Pinpoint the cell where the given text exists, returning its (x, y) midpoint coordinate. 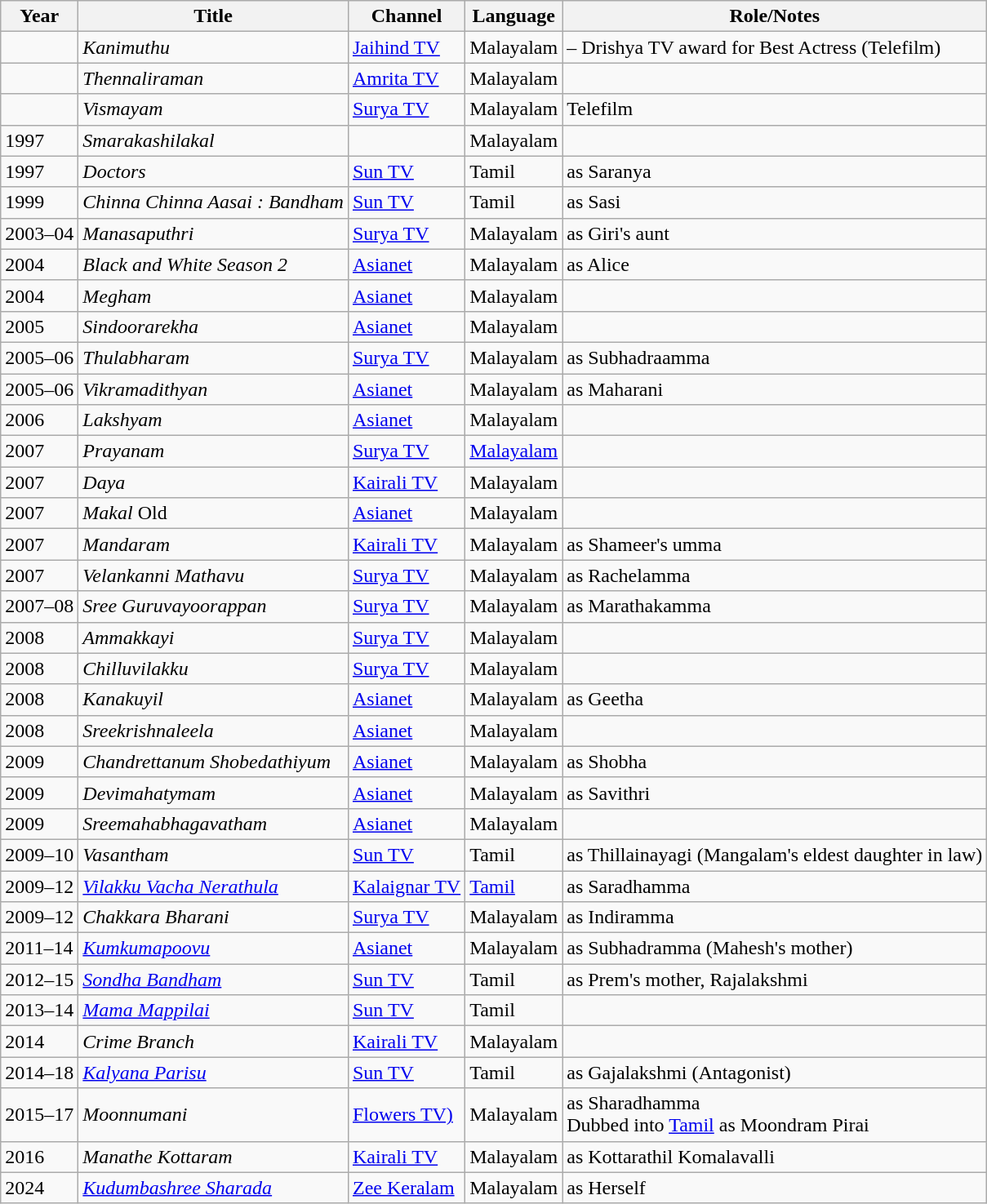
as Rachelamma (775, 575)
Vismayam (214, 109)
Chilluvilakku (214, 669)
Smarakashilakal (214, 140)
Mandaram (214, 544)
Thulabharam (214, 358)
2003–04 (39, 233)
Sondha Bandham (214, 980)
Year (39, 16)
Sree Guruvayoorappan (214, 606)
Kanimuthu (214, 47)
Ammakkayi (214, 638)
as Sasi (775, 202)
2009–10 (39, 855)
Sreemahabhagavatham (214, 824)
as Giri's aunt (775, 233)
Lakshyam (214, 420)
Thennaliraman (214, 78)
Velankanni Mathavu (214, 575)
– Drishya TV award for Best Actress (Telefilm) (775, 47)
2013–14 (39, 1011)
Chandrettanum Shobedathiyum (214, 762)
Channel (407, 16)
2015–17 (39, 1115)
Daya (214, 482)
as Saranya (775, 171)
Kalaignar TV (407, 886)
Vikramadithyan (214, 389)
2006 (39, 420)
Vasantham (214, 855)
Black and White Season 2 (214, 264)
Kalyana Parisu (214, 1073)
Prayanam (214, 451)
Manasaputhri (214, 233)
2014–18 (39, 1073)
Amrita TV (407, 78)
Sindoorarekha (214, 327)
Sreekrishnaleela (214, 731)
Kudumbashree Sharada (214, 1188)
Doctors (214, 171)
Moonnumani (214, 1115)
Manathe Kottaram (214, 1157)
2005 (39, 327)
Telefilm (775, 109)
as Herself (775, 1188)
as Shobha (775, 762)
Chakkara Bharani (214, 917)
Role/Notes (775, 16)
as Subhadraamma (775, 358)
Kumkumapoovu (214, 949)
2007–08 (39, 606)
Megham (214, 295)
Language (514, 16)
as Prem's mother, Rajalakshmi (775, 980)
Chinna Chinna Aasai : Bandham (214, 202)
as Indiramma (775, 917)
Flowers TV) (407, 1115)
as Saradhamma (775, 886)
Makal Old (214, 513)
2014 (39, 1042)
Crime Branch (214, 1042)
as SharadhammaDubbed into Tamil as Moondram Pirai (775, 1115)
Kanakuyil (214, 700)
as Shameer's umma (775, 544)
Vilakku Vacha Nerathula (214, 886)
as Savithri (775, 793)
2024 (39, 1188)
as Thillainayagi (Mangalam's eldest daughter in law) (775, 855)
2016 (39, 1157)
2012–15 (39, 980)
2011–14 (39, 949)
as Alice (775, 264)
as Gajalakshmi (Antagonist) (775, 1073)
Title (214, 16)
as Kottarathil Komalavalli (775, 1157)
1999 (39, 202)
Devimahatymam (214, 793)
as Maharani (775, 389)
Mama Mappilai (214, 1011)
as Geetha (775, 700)
as Subhadramma (Mahesh's mother) (775, 949)
as Marathakamma (775, 606)
Zee Keralam (407, 1188)
Jaihind TV (407, 47)
